Find where the given text appears and provide that cell's center as (x, y) coordinate. 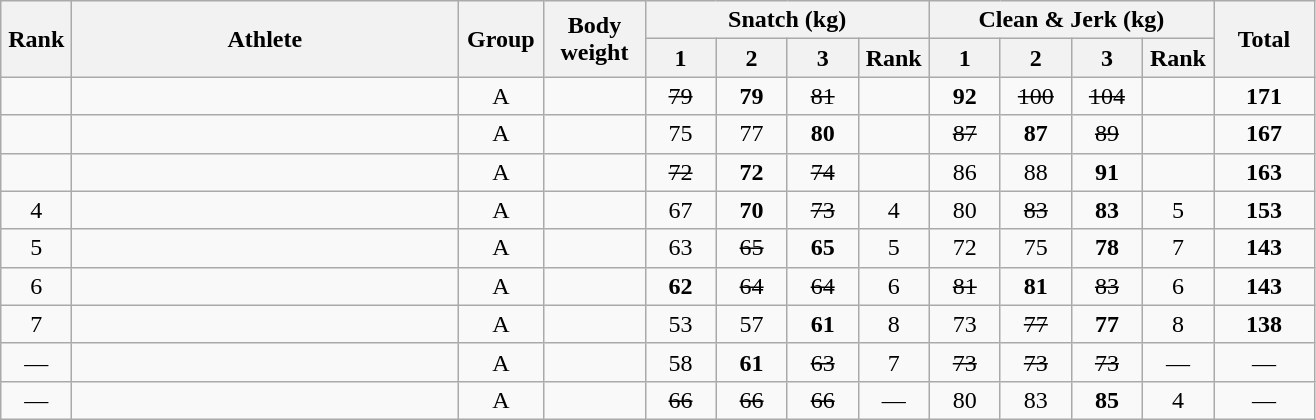
Snatch (kg) (787, 20)
57 (752, 324)
Group (501, 39)
138 (1264, 324)
67 (680, 210)
Athlete (265, 39)
163 (1264, 172)
58 (680, 362)
85 (1106, 400)
171 (1264, 96)
78 (1106, 248)
88 (1036, 172)
153 (1264, 210)
70 (752, 210)
91 (1106, 172)
53 (680, 324)
92 (964, 96)
62 (680, 286)
167 (1264, 134)
74 (822, 172)
86 (964, 172)
104 (1106, 96)
100 (1036, 96)
Clean & Jerk (kg) (1071, 20)
Total (1264, 39)
Body weight (594, 39)
89 (1106, 134)
